Return (X, Y) of the center of cell containing provided text 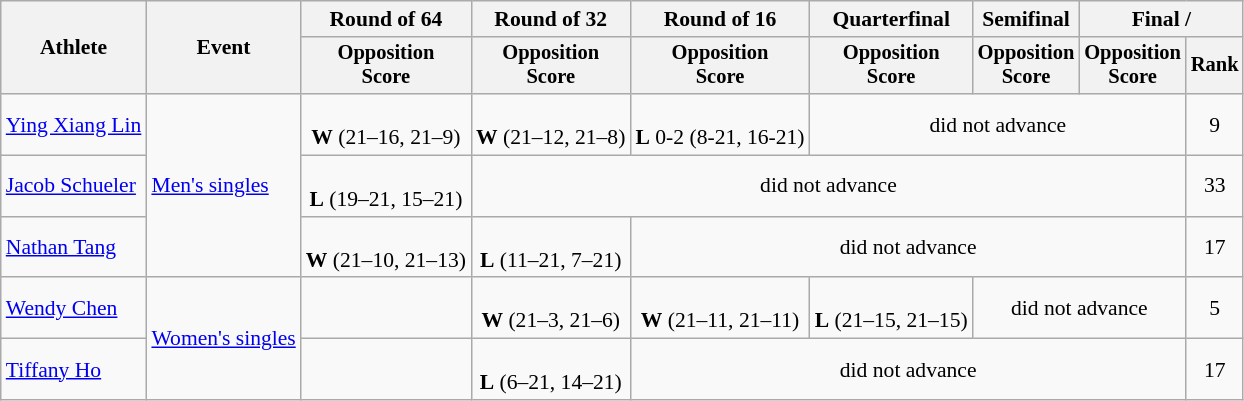
Wendy Chen (74, 308)
5 (1215, 308)
Ying Xiang Lin (74, 124)
Rank (1215, 66)
9 (1215, 124)
Athlete (74, 48)
Quarterfinal (892, 19)
W (21–11, 21–11) (720, 308)
W (21–16, 21–9) (386, 124)
Tiffany Ho (74, 370)
L (19–21, 15–21) (386, 186)
W (21–12, 21–8) (550, 124)
Men's singles (223, 186)
L (21–15, 21–15) (892, 308)
L (11–21, 7–21) (550, 248)
W (21–3, 21–6) (550, 308)
W (21–10, 21–13) (386, 248)
Semifinal (1026, 19)
L (6–21, 14–21) (550, 370)
Final / (1161, 19)
Women's singles (223, 339)
33 (1215, 186)
L 0-2 (8-21, 16-21) (720, 124)
Round of 16 (720, 19)
Nathan Tang (74, 248)
Round of 64 (386, 19)
Event (223, 48)
Round of 32 (550, 19)
Jacob Schueler (74, 186)
